Scan for the cell matching the given text and deliver its (X, Y) coordinate at center. 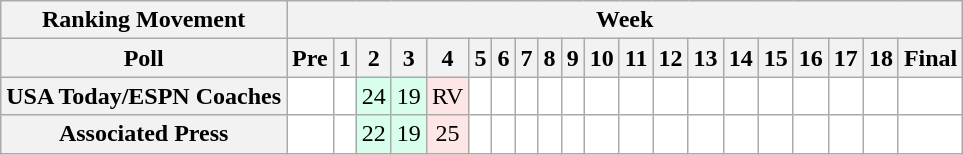
8 (550, 58)
5 (480, 58)
7 (526, 58)
Ranking Movement (144, 20)
17 (846, 58)
2 (374, 58)
14 (740, 58)
RV (447, 96)
13 (706, 58)
6 (504, 58)
Pre (310, 58)
22 (374, 134)
9 (572, 58)
18 (880, 58)
Final (930, 58)
1 (344, 58)
11 (636, 58)
12 (670, 58)
USA Today/ESPN Coaches (144, 96)
24 (374, 96)
3 (408, 58)
16 (810, 58)
10 (602, 58)
4 (447, 58)
Poll (144, 58)
Associated Press (144, 134)
15 (776, 58)
Week (625, 20)
25 (447, 134)
